Capture the cell that displays the provided text and extract its (X, Y) central coordinate. 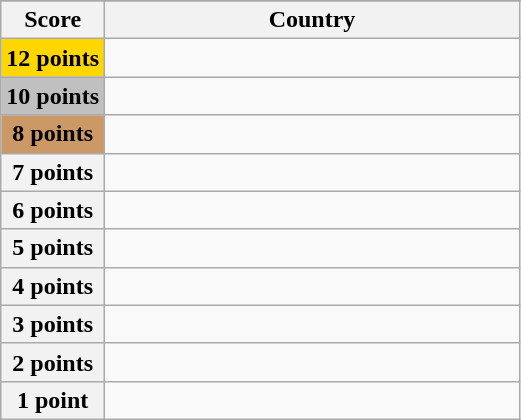
7 points (53, 172)
2 points (53, 362)
12 points (53, 58)
5 points (53, 248)
6 points (53, 210)
Score (53, 20)
Country (312, 20)
3 points (53, 324)
8 points (53, 134)
10 points (53, 96)
1 point (53, 400)
4 points (53, 286)
